From the cell containing the given text, extract its center point as [X, Y] coordinate. 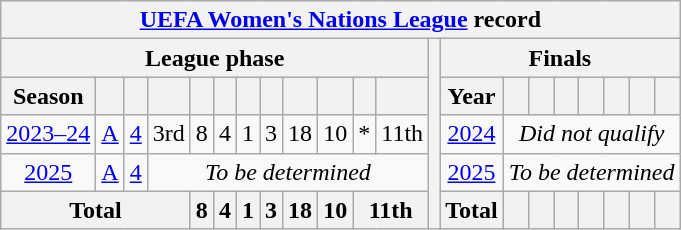
Season [48, 96]
2024 [472, 134]
Finals [560, 58]
Year [472, 96]
Did not qualify [592, 134]
League phase [215, 58]
* [364, 134]
UEFA Women's Nations League record [340, 20]
3rd [168, 134]
2023–24 [48, 134]
